Output the (x, y) coordinate of the center of the cell containing the given text.  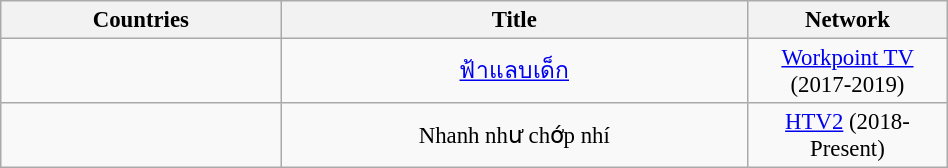
Network (848, 20)
Workpoint TV (2017-2019) (848, 72)
Countries (141, 20)
HTV2 (2018-Present) (848, 136)
Title (514, 20)
ฟ้าแลบเด็ก (514, 72)
Nhanh như chớp nhí (514, 136)
